Detect which cell encompasses the target text, then output its (x, y) center coordinate. 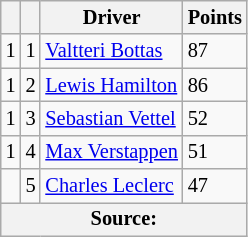
Max Verstappen (111, 152)
Valtteri Bottas (111, 51)
Sebastian Vettel (111, 118)
Points (215, 17)
Charles Leclerc (111, 186)
47 (215, 186)
2 (31, 85)
86 (215, 85)
Source: (124, 219)
51 (215, 152)
4 (31, 152)
Lewis Hamilton (111, 85)
Driver (111, 17)
87 (215, 51)
52 (215, 118)
5 (31, 186)
3 (31, 118)
